Pinpoint the cell where the given text exists, returning its (X, Y) midpoint coordinate. 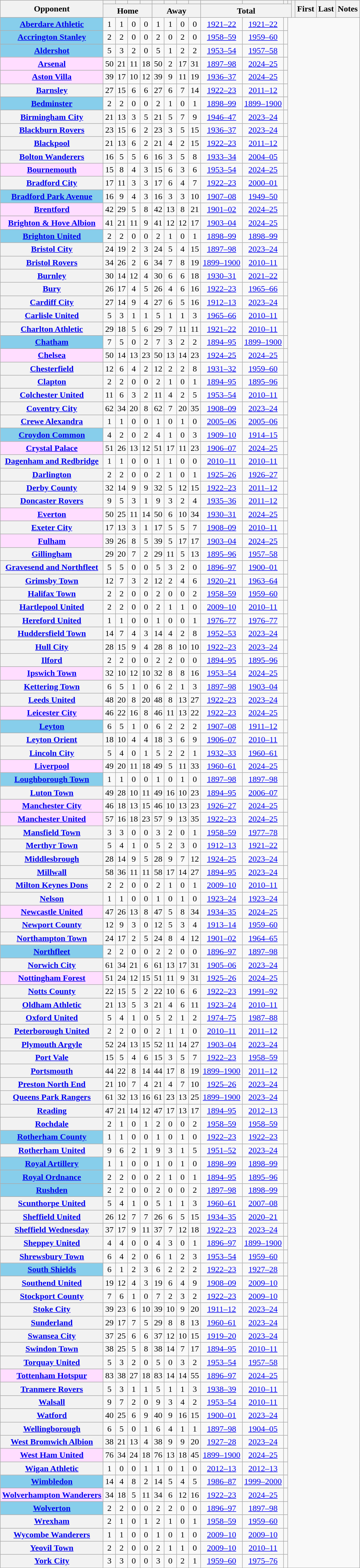
1975–76 (263, 1561)
2020–21 (263, 1217)
1963–64 (263, 580)
45 (195, 1455)
Bury (52, 289)
Rochdale (52, 1124)
1974–75 (221, 1018)
First (306, 9)
Oxford United (52, 1018)
1946–47 (221, 117)
Merthyr Town (52, 846)
1914–15 (263, 435)
1913–14 (221, 925)
Derby County (52, 488)
Burnley (52, 276)
Wigan Athletic (52, 1468)
Gillingham (52, 554)
Shrewsbury Town (52, 1256)
1919–20 (221, 1336)
Barnsley (52, 90)
Watford (52, 1415)
Chelsea (52, 355)
Aberdare Athletic (52, 24)
Bournemouth (52, 170)
Wellingborough (52, 1428)
1933–34 (221, 156)
Rushden (52, 1190)
Hereford United (52, 620)
Leicester City (52, 713)
Hull City (52, 647)
Lincoln City (52, 753)
1905–06 (221, 965)
1938–39 (221, 1389)
1986–87 (221, 1482)
Rotherham County (52, 1137)
Rotherham United (52, 1150)
Wimbledon (52, 1482)
Blackburn Rovers (52, 130)
Preston North End (52, 1084)
Total (246, 11)
West Ham United (52, 1455)
Wolverhampton Wanderers (52, 1495)
Portsmouth (52, 1071)
1904–05 (263, 1428)
Fulham (52, 541)
2021–22 (263, 276)
Huddersfield Town (52, 634)
Brentford (52, 210)
Ipswich Town (52, 673)
Halifax Town (52, 594)
Bristol Rovers (52, 262)
1999–2000 (263, 1482)
Oldham Athletic (52, 1004)
Leeds United (52, 700)
Nelson (52, 899)
Doncaster Rovers (52, 501)
Carlisle United (52, 315)
Plymouth Argyle (52, 1044)
Southend United (52, 1283)
36 (122, 872)
Notts County (52, 991)
1932–33 (221, 753)
Stockport County (52, 1296)
Newcastle United (52, 912)
1949–50 (263, 196)
South Shields (52, 1270)
Northfleet (52, 951)
Swansea City (52, 1336)
Crystal Palace (52, 448)
Bolton Wanderers (52, 156)
Scunthorpe United (52, 1203)
Brighton & Hove Albion (52, 223)
2000–01 (263, 183)
Home (128, 11)
York City (52, 1561)
1951–52 (221, 1150)
1935–36 (221, 501)
Cardiff City (52, 302)
Bedminster (52, 103)
Colchester United (52, 395)
Royal Artillery (52, 1163)
Darlington (52, 475)
Clapton (52, 382)
Luton Town (52, 793)
Sunderland (52, 1323)
Middlesbrough (52, 859)
1909–10 (221, 435)
Kettering Town (52, 687)
1987–88 (263, 1018)
Accrington Stanley (52, 37)
Croydon Common (52, 435)
Sheffield United (52, 1217)
Loughborough Town (52, 779)
Stoke City (52, 1309)
Notes (348, 9)
Grimsby Town (52, 580)
Aston Villa (52, 77)
Wycombe Wanderers (52, 1535)
Everton (52, 514)
Royal Ordnance (52, 1177)
1952–53 (221, 634)
Chatham (52, 342)
Coventry City (52, 408)
Chesterfield (52, 369)
Port Vale (52, 1058)
Blackpool (52, 143)
Arsenal (52, 64)
1991–92 (263, 991)
55 (195, 1375)
Away (176, 11)
Walsall (52, 1402)
Charlton Athletic (52, 329)
1920–21 (221, 580)
1977–78 (263, 832)
Liverpool (52, 766)
Last (326, 9)
Newport County (52, 925)
Sheffield Wednesday (52, 1230)
Leyton Orient (52, 739)
33 (195, 766)
Leyton (52, 726)
Queens Park Rangers (52, 1097)
Ilford (52, 660)
Aldershot (52, 50)
Hartlepool United (52, 607)
Northampton Town (52, 938)
Manchester City (52, 806)
Sheppey United (52, 1243)
1931–32 (221, 369)
Milton Keynes Dons (52, 885)
Dagenham and Redbridge (52, 461)
Tranmere Rovers (52, 1389)
Bradford Park Avenue (52, 196)
Opponent (52, 9)
Wolverton (52, 1508)
Bradford City (52, 183)
Gravesend and Northfleet (52, 567)
Millwall (52, 872)
Brighton United (52, 236)
Nottingham Forest (52, 978)
Reading (52, 1111)
Tottenham Hotspur (52, 1375)
Exeter City (52, 527)
Mansfield Town (52, 832)
Norwich City (52, 965)
Wrexham (52, 1521)
Yeovil Town (52, 1548)
1964–65 (263, 938)
West Bromwich Albion (52, 1442)
2006–07 (263, 793)
Bristol City (52, 249)
Birmingham City (52, 117)
Swindon Town (52, 1349)
Peterborough United (52, 1031)
Manchester United (52, 819)
2007–08 (263, 1203)
Torquay United (52, 1362)
Crewe Alexandra (52, 422)
2004–05 (263, 156)
